Pinpoint the cell where the given text exists, returning its (x, y) midpoint coordinate. 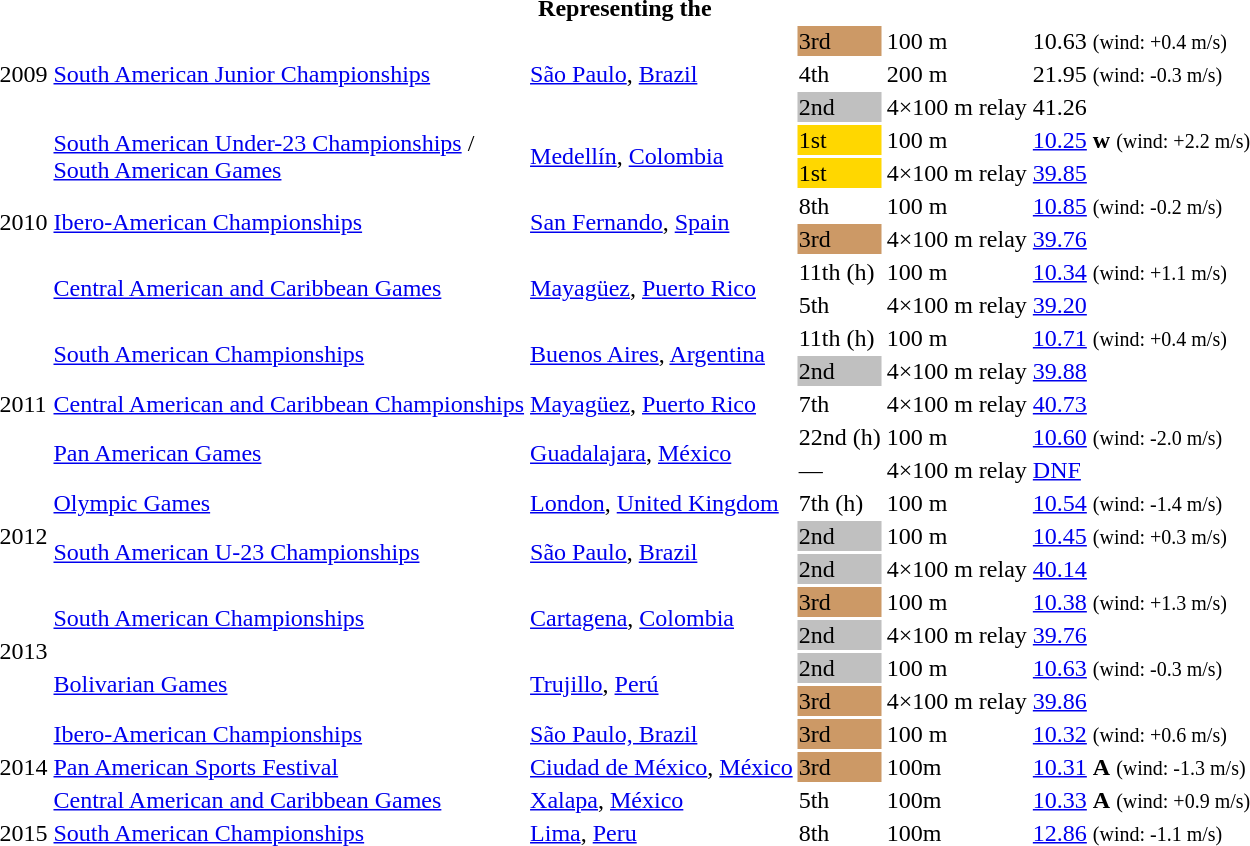
Pan American Games (289, 454)
Trujillo, Perú (662, 684)
Guadalajara, México (662, 454)
Cartagena, Colombia (662, 618)
London, United Kingdom (662, 503)
Central American and Caribbean Championships (289, 404)
Olympic Games (289, 503)
South American Under-23 Championships / South American Games (289, 156)
7th (840, 404)
South American Junior Championships (289, 74)
San Fernando, Spain (662, 222)
Bolivarian Games (289, 684)
200 m (956, 74)
8th (840, 206)
4th (840, 74)
7th (h) (840, 503)
South American U-23 Championships (289, 552)
Xalapa, México (662, 800)
Ciudad de México, México (662, 767)
Medellín, Colombia (662, 156)
Buenos Aires, Argentina (662, 354)
Pan American Sports Festival (289, 767)
— (840, 470)
22nd (h) (840, 437)
